Output the [x, y] coordinate of the center of the cell containing the given text.  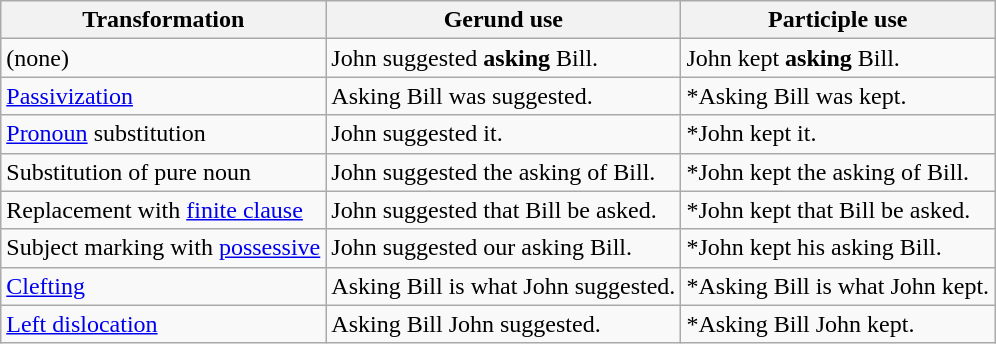
(none) [164, 58]
Participle use [838, 20]
Asking Bill John suggested. [504, 324]
John suggested that Bill be asked. [504, 210]
*John kept the asking of Bill. [838, 172]
Gerund use [504, 20]
Clefting [164, 286]
*Asking Bill is what John kept. [838, 286]
*Asking Bill John kept. [838, 324]
Replacement with finite clause [164, 210]
John suggested the asking of Bill. [504, 172]
*John kept it. [838, 134]
*John kept that Bill be asked. [838, 210]
John suggested our asking Bill. [504, 248]
*Asking Bill was kept. [838, 96]
Passivization [164, 96]
Transformation [164, 20]
John kept asking Bill. [838, 58]
John suggested it. [504, 134]
Subject marking with possessive [164, 248]
Left dislocation [164, 324]
Asking Bill was suggested. [504, 96]
Asking Bill is what John suggested. [504, 286]
*John kept his asking Bill. [838, 248]
Substitution of pure noun [164, 172]
Pronoun substitution [164, 134]
John suggested asking Bill. [504, 58]
